Return [x, y] of the center of cell containing provided text 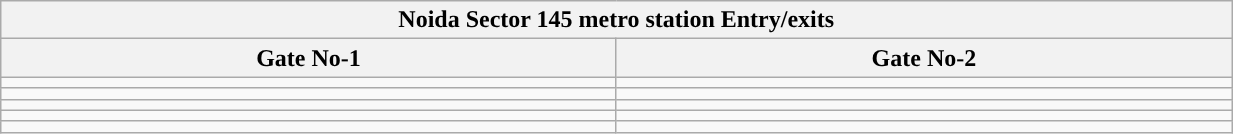
Gate No-1 [308, 58]
Gate No-2 [924, 58]
Noida Sector 145 metro station Entry/exits [616, 20]
